Return the [X, Y] coordinate for the center point of the cell that contains the specified text.  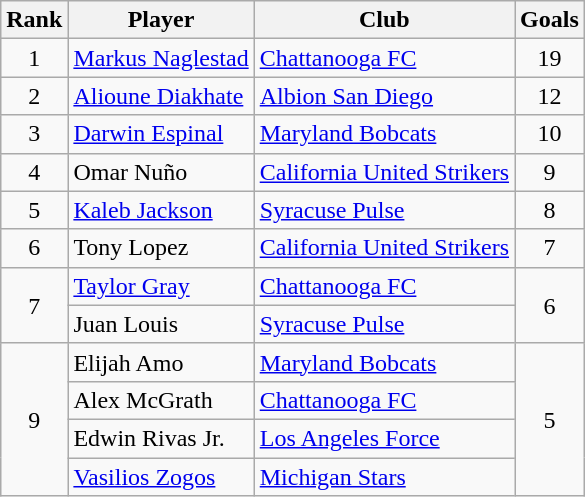
Club [384, 20]
Vasilios Zogos [161, 477]
1 [34, 58]
Albion San Diego [384, 96]
Alex McGrath [161, 400]
Juan Louis [161, 324]
4 [34, 172]
12 [550, 96]
Taylor Gray [161, 286]
Los Angeles Force [384, 438]
Markus Naglestad [161, 58]
2 [34, 96]
Goals [550, 20]
Rank [34, 20]
Player [161, 20]
19 [550, 58]
Tony Lopez [161, 248]
Omar Nuño [161, 172]
3 [34, 134]
Michigan Stars [384, 477]
10 [550, 134]
Kaleb Jackson [161, 210]
8 [550, 210]
Edwin Rivas Jr. [161, 438]
Alioune Diakhate [161, 96]
Darwin Espinal [161, 134]
Elijah Amo [161, 362]
